Scan for the cell matching the given text and deliver its [X, Y] coordinate at center. 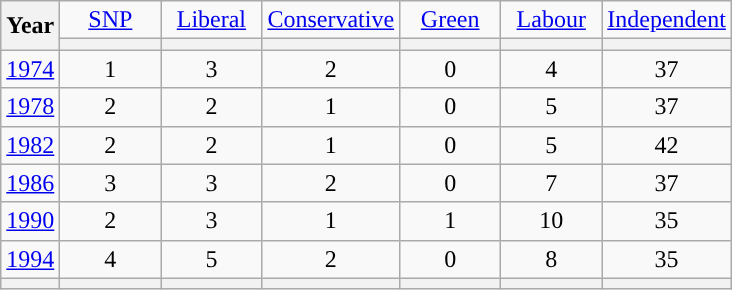
Green [450, 20]
10 [552, 221]
8 [552, 259]
7 [552, 183]
Conservative [331, 20]
1974 [30, 69]
1978 [30, 107]
Independent [667, 20]
SNP [110, 20]
42 [667, 145]
Year [30, 26]
Liberal [212, 20]
Labour [552, 20]
1990 [30, 221]
1986 [30, 183]
1982 [30, 145]
1994 [30, 259]
